From the cell containing the given text, extract its center point as (X, Y) coordinate. 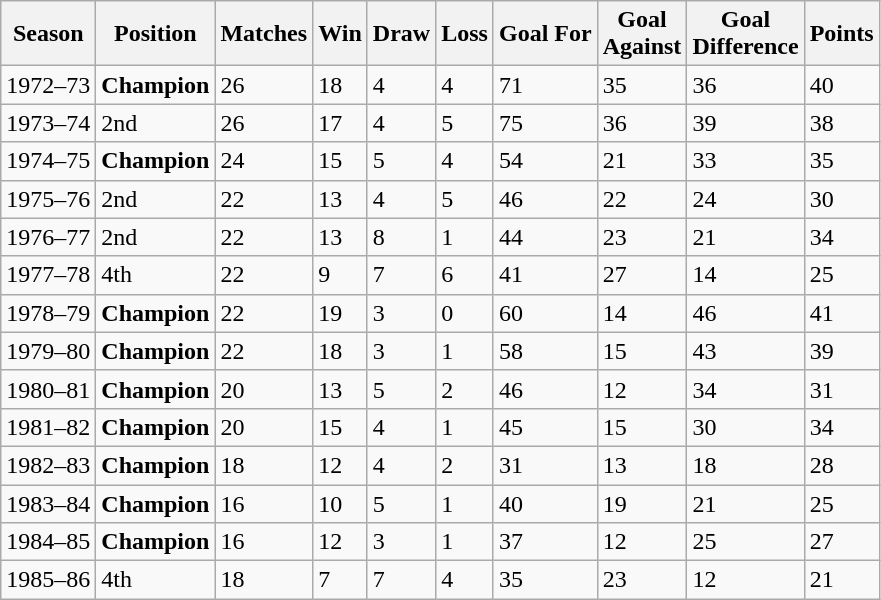
1972–73 (48, 85)
43 (746, 351)
17 (340, 123)
6 (465, 275)
Points (842, 34)
71 (545, 85)
Season (48, 34)
Goal For (545, 34)
1977–78 (48, 275)
0 (465, 313)
37 (545, 542)
1973–74 (48, 123)
33 (746, 161)
1974–75 (48, 161)
58 (545, 351)
1980–81 (48, 389)
Position (156, 34)
60 (545, 313)
54 (545, 161)
10 (340, 503)
1975–76 (48, 199)
1985–86 (48, 580)
Draw (401, 34)
38 (842, 123)
Goal Against (642, 34)
75 (545, 123)
Matches (264, 34)
Win (340, 34)
1982–83 (48, 465)
9 (340, 275)
Loss (465, 34)
Goal Difference (746, 34)
1979–80 (48, 351)
1983–84 (48, 503)
1981–82 (48, 427)
28 (842, 465)
1984–85 (48, 542)
44 (545, 237)
45 (545, 427)
8 (401, 237)
1976–77 (48, 237)
1978–79 (48, 313)
